Identify which cell holds the provided text, then report its (X, Y) central coordinate. 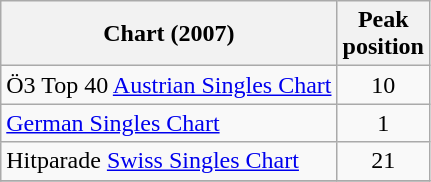
German Singles Chart (169, 123)
Peakposition (383, 34)
1 (383, 123)
Hitparade Swiss Singles Chart (169, 161)
10 (383, 85)
21 (383, 161)
Chart (2007) (169, 34)
Ö3 Top 40 Austrian Singles Chart (169, 85)
